From the cell containing the given text, extract its center point as (X, Y) coordinate. 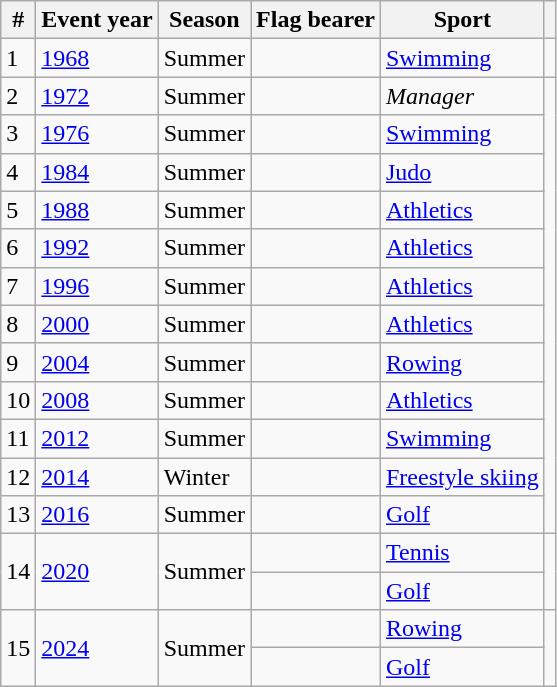
6 (18, 248)
2024 (97, 648)
1 (18, 58)
4 (18, 172)
2008 (97, 400)
2012 (97, 438)
2020 (97, 572)
1996 (97, 286)
3 (18, 134)
2016 (97, 515)
15 (18, 648)
13 (18, 515)
1976 (97, 134)
Flag bearer (316, 20)
1972 (97, 96)
Winter (204, 477)
Sport (462, 20)
Manager (462, 96)
9 (18, 362)
2014 (97, 477)
8 (18, 324)
7 (18, 286)
1992 (97, 248)
Freestyle skiing (462, 477)
2000 (97, 324)
11 (18, 438)
# (18, 20)
1984 (97, 172)
12 (18, 477)
Event year (97, 20)
Judo (462, 172)
10 (18, 400)
Tennis (462, 553)
1988 (97, 210)
14 (18, 572)
Season (204, 20)
2 (18, 96)
5 (18, 210)
1968 (97, 58)
2004 (97, 362)
